For the text-containing cell, return its midpoint in (x, y) coordinate format. 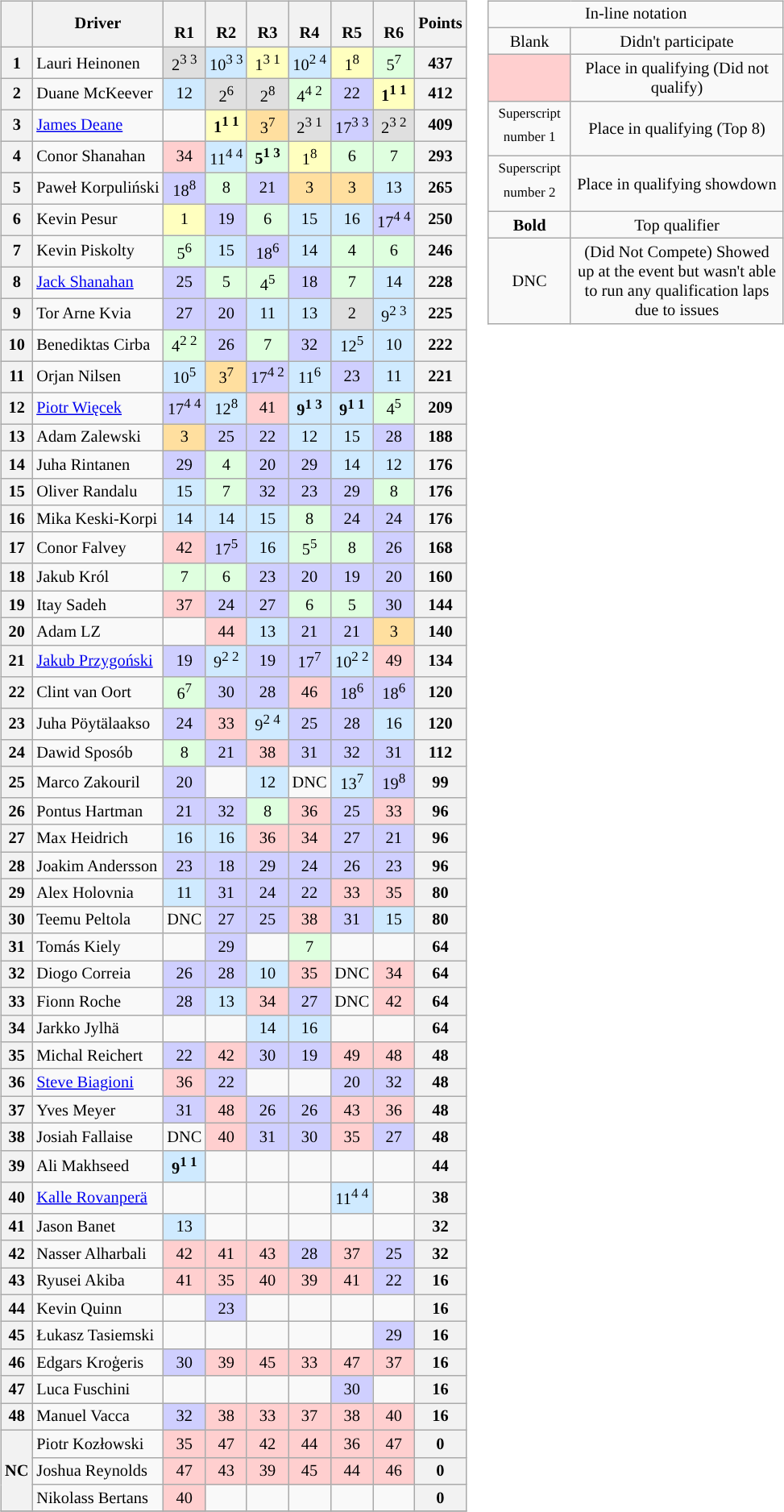
In-line notation (636, 15)
44 2 (309, 93)
Ryusei Akiba (97, 1281)
92 2 (226, 661)
42 2 (184, 345)
Conor Falvey (97, 548)
Edgars Kroģeris (97, 1362)
Nasser Alharbali (97, 1254)
Luca Fuschini (97, 1389)
174 2 (268, 377)
Piotr Kozłowski (97, 1443)
221 (440, 377)
67 (184, 692)
Superscript number 1 (529, 129)
13 1 (268, 63)
437 (440, 63)
103 3 (226, 63)
Kalle Rovanperä (97, 1198)
Didn't participate (677, 41)
Tomás Kiely (97, 947)
293 (440, 156)
Juha Pöytälaakso (97, 724)
250 (440, 219)
137 (351, 782)
225 (440, 314)
Joakim Andersson (97, 866)
125 (351, 345)
23 1 (309, 126)
R1 (184, 24)
Mika Keski-Korpi (97, 519)
102 4 (309, 63)
Place in qualifying showdown (677, 184)
(Did Not Compete) Showed up at the event but wasn't able to run any qualification laps due to issues (677, 281)
Orjan Nilsen (97, 377)
Lauri Heinonen (97, 63)
Oliver Randalu (97, 492)
228 (440, 282)
112 (440, 753)
Yves Meyer (97, 1110)
R2 (226, 24)
Marco Zakouril (97, 782)
92 4 (268, 724)
99 (440, 782)
102 2 (351, 661)
Kevin Piskolty (97, 251)
105 (184, 377)
116 (309, 377)
51 3 (268, 156)
409 (440, 126)
Max Heidrich (97, 838)
Jakub Król (97, 577)
55 (309, 548)
Manuel Vacca (97, 1417)
Points (440, 24)
56 (184, 251)
Juha Rintanen (97, 464)
Superscript number 2 (529, 184)
Łukasz Tasiemski (97, 1335)
412 (440, 93)
144 (440, 604)
James Deane (97, 126)
Nikolass Bertans (97, 1498)
Jakub Przygoński (97, 661)
Itay Sadeh (97, 604)
R3 (268, 24)
Top qualifier (677, 225)
128 (226, 408)
Tor Arne Kvia (97, 314)
Place in qualifying (Did not qualify) (677, 78)
160 (440, 577)
Blank (529, 41)
R6 (393, 24)
168 (440, 548)
Ali Makhseed (97, 1165)
Fionn Roche (97, 1001)
198 (393, 782)
NC (16, 1470)
Michal Reichert (97, 1056)
175 (226, 548)
23 2 (393, 126)
Josiah Fallaise (97, 1137)
Duane McKeever (97, 93)
Adam Zalewski (97, 438)
R4 (309, 24)
Steve Biagioni (97, 1082)
Adam LZ (97, 632)
Diogo Correia (97, 974)
265 (440, 189)
173 3 (351, 126)
Conor Shanahan (97, 156)
91 3 (309, 408)
92 3 (393, 314)
Paweł Korpuliński (97, 189)
9 (16, 314)
Bold (529, 225)
Pontus Hartman (97, 812)
23 3 (184, 63)
R5 (351, 24)
Kevin Pesur (97, 219)
Driver (97, 24)
Joshua Reynolds (97, 1471)
Dawid Sposób (97, 753)
Place in qualifying (Top 8) (677, 129)
Kevin Quinn (97, 1308)
Jarkko Jylhä (97, 1028)
209 (440, 408)
134 (440, 661)
Jack Shanahan (97, 282)
177 (309, 661)
246 (440, 251)
57 (393, 63)
Teemu Peltola (97, 920)
Piotr Więcek (97, 408)
Alex Holovnia (97, 893)
Benediktas Cirba (97, 345)
Clint van Oort (97, 692)
140 (440, 632)
17 (16, 548)
Jason Banet (97, 1227)
222 (440, 345)
